Return [x, y] of the center of cell containing provided text 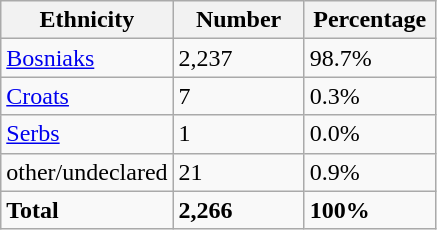
2,266 [238, 210]
0.0% [370, 134]
Croats [87, 96]
Bosniaks [87, 58]
Total [87, 210]
other/undeclared [87, 172]
Number [238, 20]
98.7% [370, 58]
Ethnicity [87, 20]
Percentage [370, 20]
2,237 [238, 58]
21 [238, 172]
Serbs [87, 134]
1 [238, 134]
100% [370, 210]
0.3% [370, 96]
7 [238, 96]
0.9% [370, 172]
